Identify which cell holds the provided text, then report its (X, Y) central coordinate. 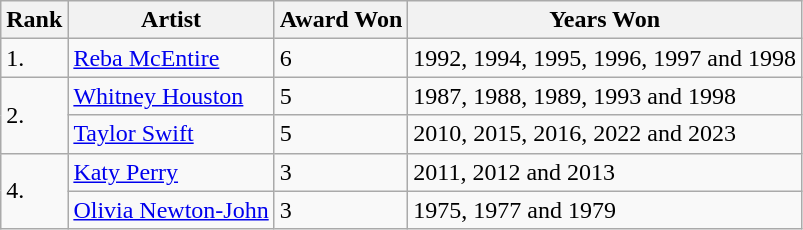
2. (34, 115)
Artist (171, 20)
Award Won (341, 20)
Olivia Newton-John (171, 210)
6 (341, 58)
1. (34, 58)
1992, 1994, 1995, 1996, 1997 and 1998 (605, 58)
4. (34, 191)
Reba McEntire (171, 58)
2010, 2015, 2016, 2022 and 2023 (605, 134)
1987, 1988, 1989, 1993 and 1998 (605, 96)
Taylor Swift (171, 134)
2011, 2012 and 2013 (605, 172)
Whitney Houston (171, 96)
Katy Perry (171, 172)
Rank (34, 20)
1975, 1977 and 1979 (605, 210)
Years Won (605, 20)
